Return (x, y) of the center of cell containing provided text 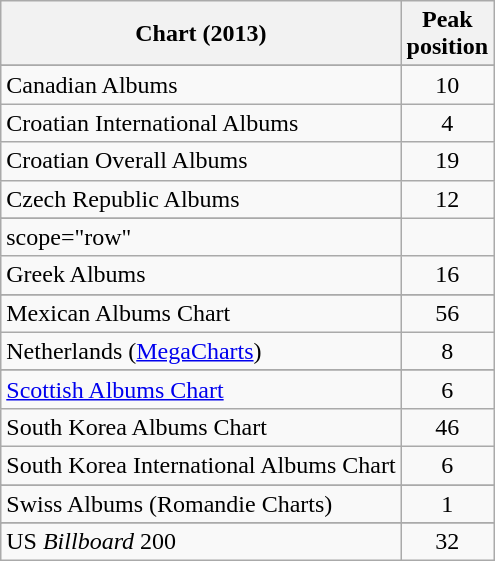
46 (447, 427)
16 (447, 275)
Peakposition (447, 34)
32 (447, 542)
Czech Republic Albums (201, 199)
Chart (2013) (201, 34)
scope="row" (201, 237)
Netherlands (MegaCharts) (201, 351)
10 (447, 85)
Canadian Albums (201, 85)
8 (447, 351)
Greek Albums (201, 275)
Swiss Albums (Romandie Charts) (201, 503)
Mexican Albums Chart (201, 313)
4 (447, 123)
South Korea Albums Chart (201, 427)
Croatian Overall Albums (201, 161)
19 (447, 161)
12 (447, 199)
56 (447, 313)
US Billboard 200 (201, 542)
1 (447, 503)
Scottish Albums Chart (201, 389)
Croatian International Albums (201, 123)
South Korea International Albums Chart (201, 465)
